Detect which cell encompasses the target text, then output its (X, Y) center coordinate. 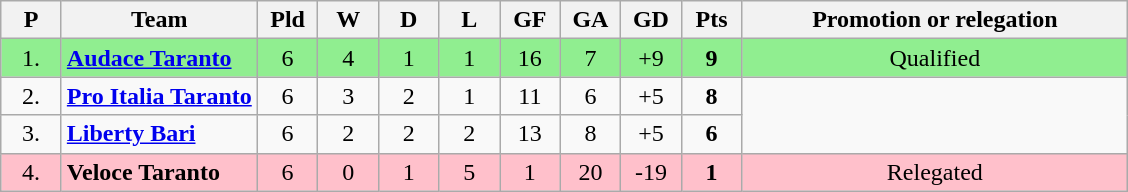
3. (32, 134)
GF (530, 20)
L (470, 20)
Qualified (935, 58)
1. (32, 58)
11 (530, 96)
+9 (652, 58)
Veloce Taranto (159, 172)
P (32, 20)
13 (530, 134)
7 (590, 58)
Pro Italia Taranto (159, 96)
3 (348, 96)
GA (590, 20)
16 (530, 58)
2. (32, 96)
20 (590, 172)
Relegated (935, 172)
GD (652, 20)
W (348, 20)
-19 (652, 172)
Team (159, 20)
Audace Taranto (159, 58)
4. (32, 172)
D (408, 20)
Promotion or relegation (935, 20)
5 (470, 172)
Pld (288, 20)
9 (712, 58)
4 (348, 58)
Pts (712, 20)
Liberty Bari (159, 134)
0 (348, 172)
